For the text-containing cell, return its midpoint in [x, y] coordinate format. 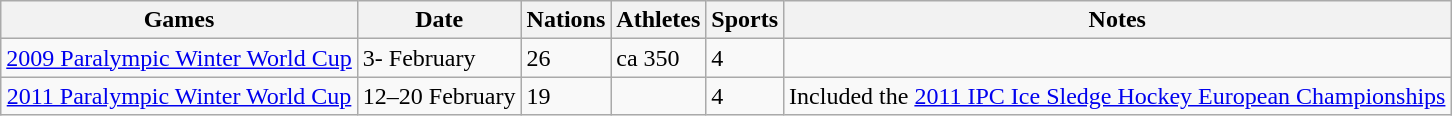
Nations [566, 20]
3- February [439, 58]
Notes [1118, 20]
Sports [745, 20]
Games [180, 20]
2009 Paralympic Winter World Cup [180, 58]
Included the 2011 IPC Ice Sledge Hockey European Championships [1118, 96]
12–20 February [439, 96]
Date [439, 20]
19 [566, 96]
2011 Paralympic Winter World Cup [180, 96]
ca 350 [658, 58]
26 [566, 58]
Athletes [658, 20]
